Find where the given text appears and provide that cell's center as [X, Y] coordinate. 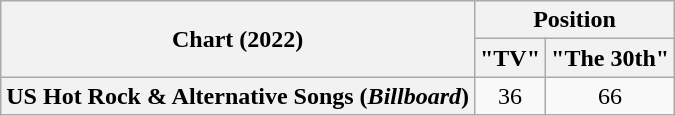
"TV" [510, 58]
66 [610, 96]
Chart (2022) [238, 39]
Position [574, 20]
36 [510, 96]
"The 30th" [610, 58]
US Hot Rock & Alternative Songs (Billboard) [238, 96]
